Provide the (x, y) coordinate of the cell's center where the given text is located.  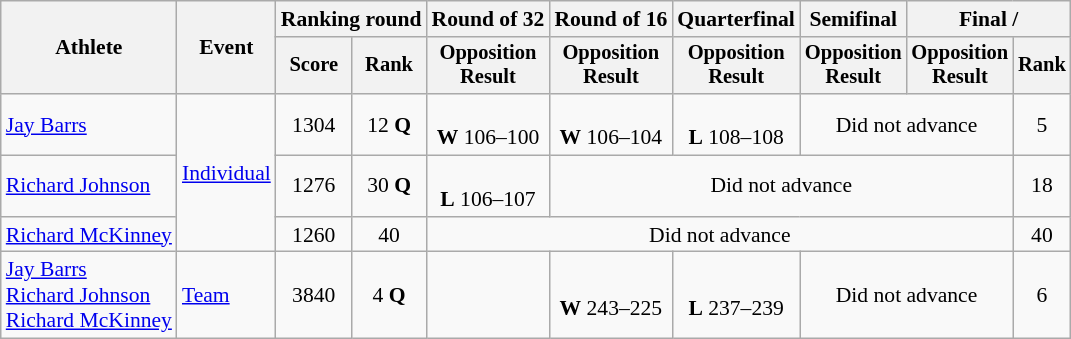
Jay Barrs (89, 124)
1260 (314, 235)
Individual (226, 173)
L 106–107 (488, 186)
Round of 16 (610, 19)
5 (1042, 124)
6 (1042, 296)
1276 (314, 186)
Event (226, 48)
30 Q (390, 186)
L 237–239 (736, 296)
4 Q (390, 296)
Team (226, 296)
1304 (314, 124)
Richard Johnson (89, 186)
Quarterfinal (736, 19)
Round of 32 (488, 19)
W 243–225 (610, 296)
Ranking round (352, 19)
18 (1042, 186)
L 108–108 (736, 124)
Score (314, 66)
Jay BarrsRichard JohnsonRichard McKinney (89, 296)
W 106–104 (610, 124)
3840 (314, 296)
12 Q (390, 124)
Athlete (89, 48)
Semifinal (854, 19)
W 106–100 (488, 124)
Richard McKinney (89, 235)
Final / (989, 19)
